Determine the [x, y] coordinate at the center of the cell enclosing the given text.  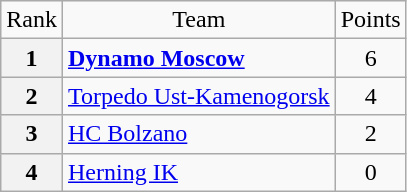
1 [32, 58]
Dynamo Moscow [198, 58]
Team [198, 20]
Rank [32, 20]
Torpedo Ust-Kamenogorsk [198, 96]
Points [370, 20]
0 [370, 172]
3 [32, 134]
Herning IK [198, 172]
HC Bolzano [198, 134]
6 [370, 58]
